Return the (x, y) coordinate for the center point of the cell that contains the specified text.  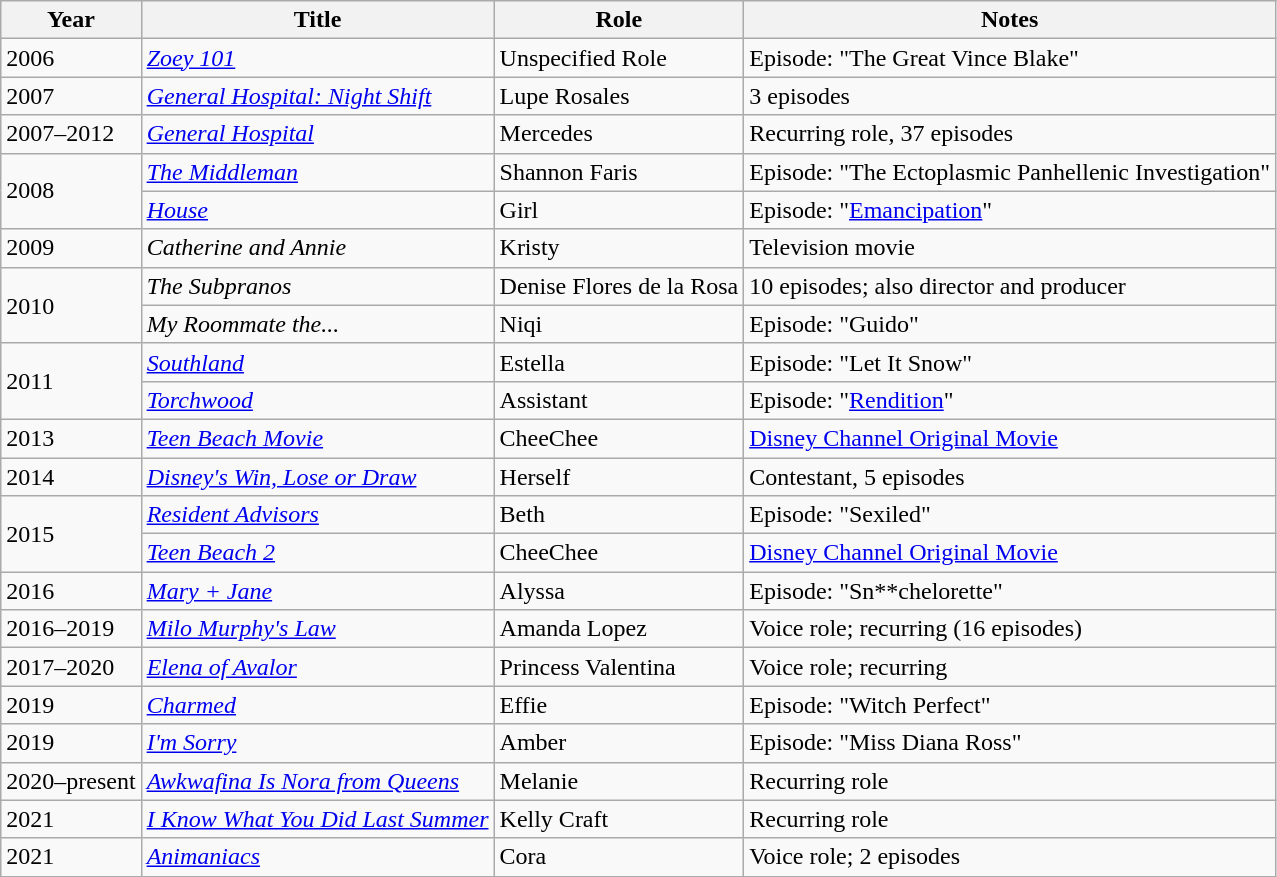
General Hospital: Night Shift (318, 96)
2010 (71, 305)
House (318, 210)
Contestant, 5 episodes (1010, 477)
Herself (619, 477)
2014 (71, 477)
Episode: "Sexiled" (1010, 515)
Episode: "Guido" (1010, 324)
2007–2012 (71, 134)
Southland (318, 362)
Lupe Rosales (619, 96)
Denise Flores de la Rosa (619, 286)
Recurring role, 37 episodes (1010, 134)
Mercedes (619, 134)
2013 (71, 438)
Episode: "The Great Vince Blake" (1010, 58)
Zoey 101 (318, 58)
General Hospital (318, 134)
Girl (619, 210)
3 episodes (1010, 96)
Year (71, 20)
Episode: "Rendition" (1010, 400)
Mary + Jane (318, 591)
Animaniacs (318, 857)
I'm Sorry (318, 743)
Episode: "Miss Diana Ross" (1010, 743)
The Subpranos (318, 286)
10 episodes; also director and producer (1010, 286)
Amber (619, 743)
Episode: "Emancipation" (1010, 210)
My Roommate the... (318, 324)
2016 (71, 591)
Effie (619, 705)
Unspecified Role (619, 58)
Shannon Faris (619, 172)
Television movie (1010, 248)
2020–present (71, 781)
2007 (71, 96)
Teen Beach 2 (318, 553)
Kelly Craft (619, 819)
Niqi (619, 324)
2016–2019 (71, 629)
Title (318, 20)
Kristy (619, 248)
2011 (71, 381)
Disney's Win, Lose or Draw (318, 477)
Episode: "The Ectoplasmic Panhellenic Investigation" (1010, 172)
Voice role; recurring (1010, 667)
Alyssa (619, 591)
Episode: "Let It Snow" (1010, 362)
2006 (71, 58)
Voice role; 2 episodes (1010, 857)
Torchwood (318, 400)
2008 (71, 191)
Notes (1010, 20)
Catherine and Annie (318, 248)
Amanda Lopez (619, 629)
Role (619, 20)
The Middleman (318, 172)
2017–2020 (71, 667)
Milo Murphy's Law (318, 629)
Elena of Avalor (318, 667)
Resident Advisors (318, 515)
Awkwafina Is Nora from Queens (318, 781)
Voice role; recurring (16 episodes) (1010, 629)
Estella (619, 362)
2009 (71, 248)
Princess Valentina (619, 667)
Charmed (318, 705)
Beth (619, 515)
Cora (619, 857)
I Know What You Did Last Summer (318, 819)
2015 (71, 534)
Episode: "Witch Perfect" (1010, 705)
Melanie (619, 781)
Teen Beach Movie (318, 438)
Episode: "Sn**chelorette" (1010, 591)
Assistant (619, 400)
